Locate the cell with the specified text and output its (X, Y) center coordinate. 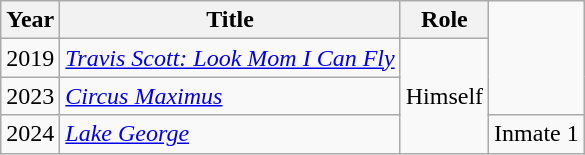
Travis Scott: Look Mom I Can Fly (230, 58)
Himself (444, 96)
Lake George (230, 134)
Inmate 1 (537, 134)
Circus Maximus (230, 96)
2024 (30, 134)
Year (30, 20)
2023 (30, 96)
2019 (30, 58)
Role (444, 20)
Title (230, 20)
